Search for the cell housing the specified text and yield its [X, Y] center coordinate. 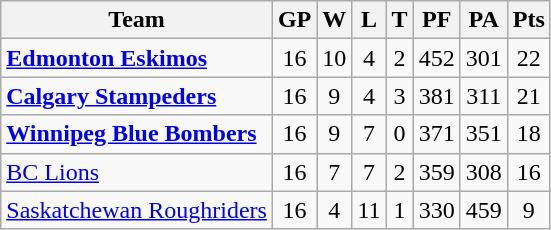
GP [294, 20]
1 [400, 210]
Winnipeg Blue Bombers [137, 134]
T [400, 20]
11 [369, 210]
452 [436, 58]
10 [334, 58]
371 [436, 134]
308 [484, 172]
351 [484, 134]
Edmonton Eskimos [137, 58]
Pts [528, 20]
PA [484, 20]
359 [436, 172]
311 [484, 96]
21 [528, 96]
Team [137, 20]
3 [400, 96]
301 [484, 58]
459 [484, 210]
22 [528, 58]
W [334, 20]
0 [400, 134]
18 [528, 134]
330 [436, 210]
L [369, 20]
381 [436, 96]
PF [436, 20]
Saskatchewan Roughriders [137, 210]
Calgary Stampeders [137, 96]
BC Lions [137, 172]
